Extract the (x, y) coordinate from the center of the cell holding the provided text.  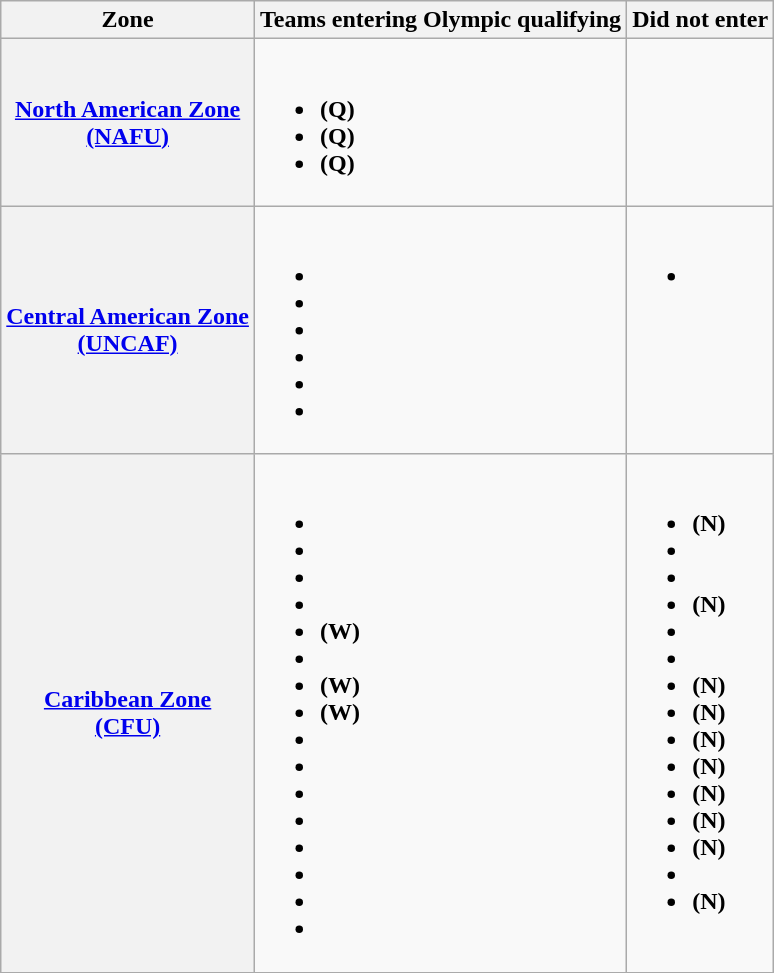
Central American Zone(UNCAF) (128, 330)
Caribbean Zone(CFU) (128, 713)
Did not enter (700, 20)
Zone (128, 20)
(Q) (Q) (Q) (440, 122)
Teams entering Olympic qualifying (440, 20)
(W) (W) (W) (440, 713)
(N) (N) (N) (N) (N) (N) (N) (N) (N) (N) (700, 713)
North American Zone(NAFU) (128, 122)
